Determine the [X, Y] coordinate at the center of the cell enclosing the given text.  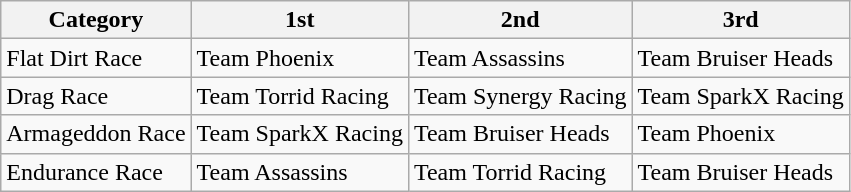
Endurance Race [96, 172]
Flat Dirt Race [96, 58]
Team Synergy Racing [520, 96]
Drag Race [96, 96]
Category [96, 20]
1st [300, 20]
3rd [740, 20]
Armageddon Race [96, 134]
2nd [520, 20]
